Search for the cell housing the specified text and yield its (x, y) center coordinate. 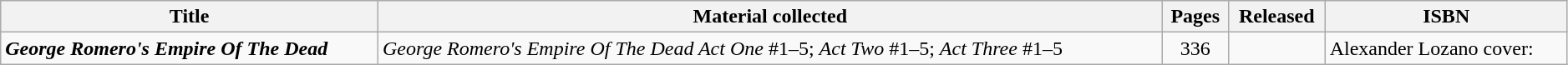
ISBN (1446, 17)
George Romero's Empire Of The Dead (190, 48)
George Romero's Empire Of The Dead Act One #1–5; Act Two #1–5; Act Three #1–5 (770, 48)
Pages (1195, 17)
Released (1276, 17)
Alexander Lozano cover: (1446, 48)
336 (1195, 48)
Title (190, 17)
Material collected (770, 17)
